Extract the (x, y) coordinate from the center of the cell holding the provided text.  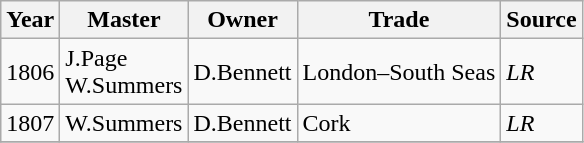
Trade (399, 20)
Owner (242, 20)
London–South Seas (399, 72)
Cork (399, 123)
1807 (30, 123)
Master (124, 20)
1806 (30, 72)
W.Summers (124, 123)
Year (30, 20)
Source (542, 20)
J.PageW.Summers (124, 72)
